Identify which cell holds the provided text, then report its [X, Y] central coordinate. 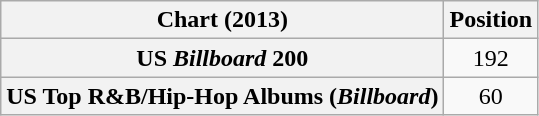
60 [491, 96]
US Top R&B/Hip-Hop Albums (Billboard) [222, 96]
Position [491, 20]
Chart (2013) [222, 20]
US Billboard 200 [222, 58]
192 [491, 58]
